Return [X, Y] of the center of cell containing provided text 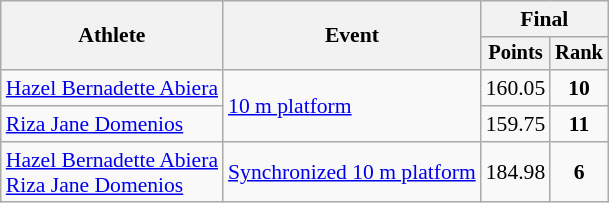
Riza Jane Domenios [112, 124]
11 [579, 124]
Event [352, 36]
Rank [579, 54]
184.98 [516, 172]
Hazel Bernadette Abiera Riza Jane Domenios [112, 172]
Synchronized 10 m platform [352, 172]
Hazel Bernadette Abiera [112, 88]
10 m platform [352, 106]
159.75 [516, 124]
Points [516, 54]
160.05 [516, 88]
10 [579, 88]
6 [579, 172]
Final [544, 19]
Athlete [112, 36]
